Search for the cell housing the specified text and yield its [x, y] center coordinate. 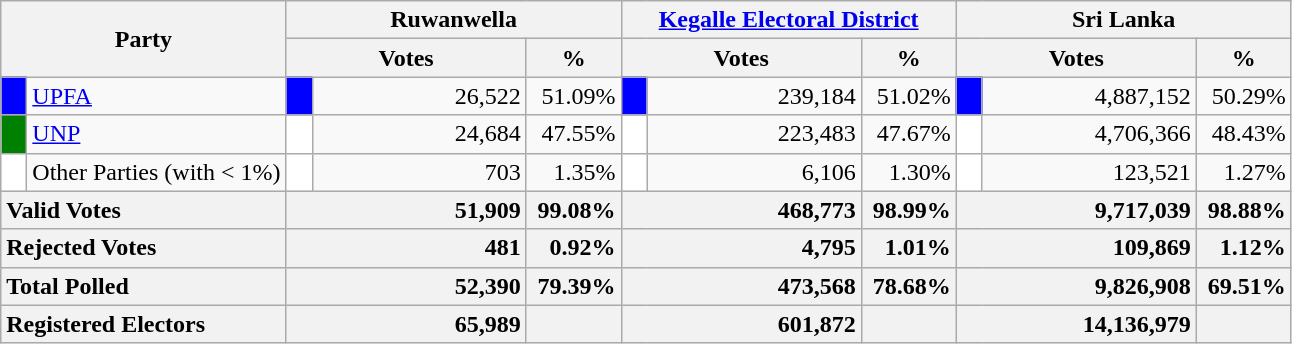
UNP [156, 134]
24,684 [419, 134]
481 [406, 248]
6,106 [754, 172]
4,795 [741, 248]
468,773 [741, 210]
Registered Electors [144, 324]
Kegalle Electoral District [788, 20]
1.01% [908, 248]
9,826,908 [1076, 286]
473,568 [741, 286]
4,887,152 [1089, 96]
51.02% [908, 96]
48.43% [1244, 134]
1.27% [1244, 172]
1.35% [574, 172]
98.88% [1244, 210]
65,989 [406, 324]
Valid Votes [144, 210]
Sri Lanka [1124, 20]
Total Polled [144, 286]
1.30% [908, 172]
98.99% [908, 210]
50.29% [1244, 96]
223,483 [754, 134]
78.68% [908, 286]
Ruwanwella [454, 20]
9,717,039 [1076, 210]
79.39% [574, 286]
109,869 [1076, 248]
4,706,366 [1089, 134]
14,136,979 [1076, 324]
601,872 [741, 324]
51,909 [406, 210]
47.55% [574, 134]
26,522 [419, 96]
69.51% [1244, 286]
703 [419, 172]
99.08% [574, 210]
0.92% [574, 248]
47.67% [908, 134]
UPFA [156, 96]
Rejected Votes [144, 248]
1.12% [1244, 248]
239,184 [754, 96]
Party [144, 39]
123,521 [1089, 172]
Other Parties (with < 1%) [156, 172]
52,390 [406, 286]
51.09% [574, 96]
